Return [X, Y] of the center of cell containing provided text 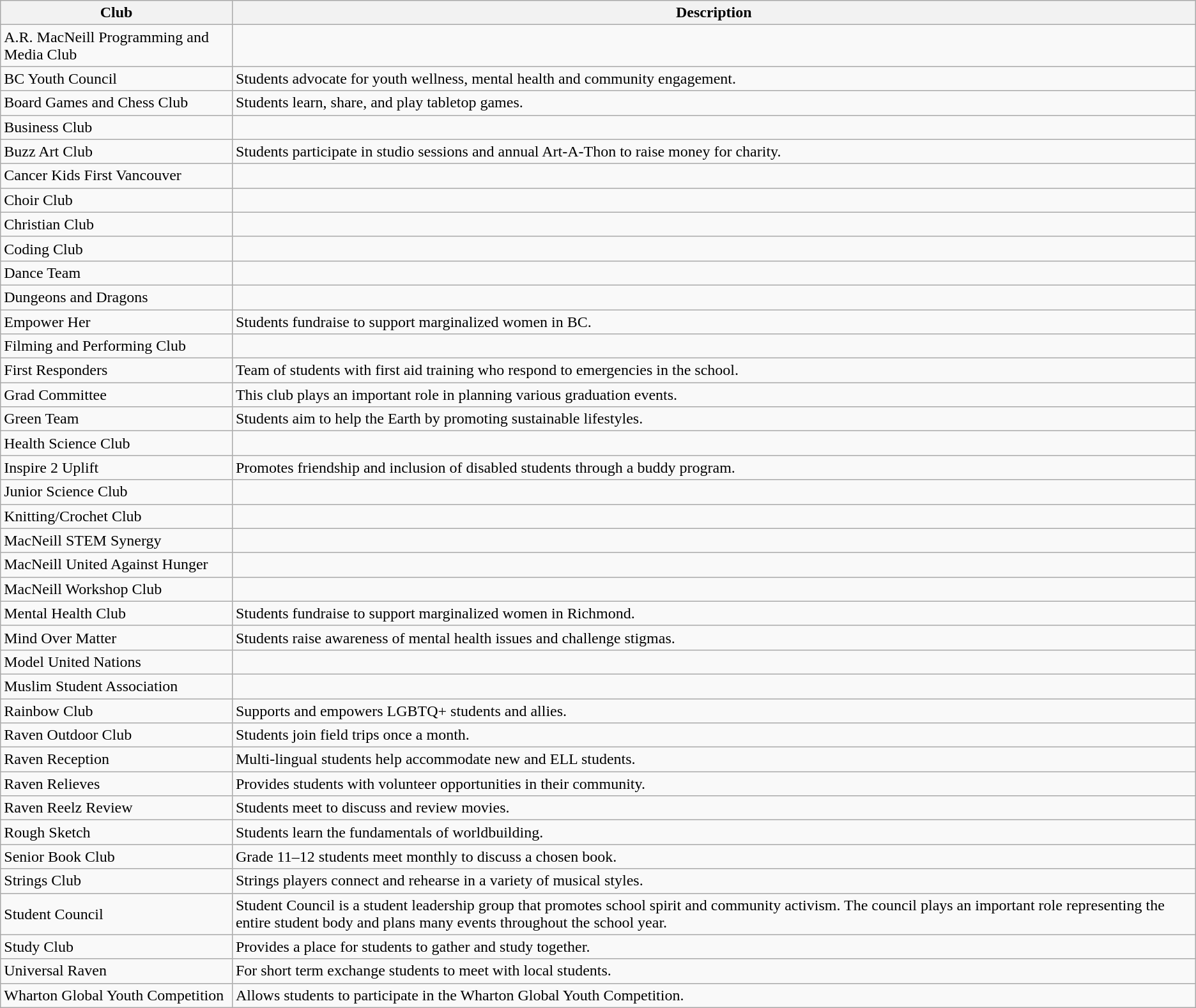
Students fundraise to support marginalized women in Richmond. [714, 613]
Cancer Kids First Vancouver [116, 176]
Supports and empowers LGBTQ+ students and allies. [714, 711]
Promotes friendship and inclusion of disabled students through a buddy program. [714, 468]
Health Science Club [116, 443]
Study Club [116, 947]
Provides a place for students to gather and study together. [714, 947]
Inspire 2 Uplift [116, 468]
Club [116, 13]
Allows students to participate in the Wharton Global Youth Competition. [714, 995]
Students learn, share, and play tabletop games. [714, 103]
Raven Reception [116, 760]
Students join field trips once a month. [714, 735]
Raven Outdoor Club [116, 735]
Junior Science Club [116, 492]
First Responders [116, 370]
Students raise awareness of mental health issues and challenge stigmas. [714, 638]
BC Youth Council [116, 79]
Students fundraise to support marginalized women in BC. [714, 321]
Business Club [116, 127]
Senior Book Club [116, 857]
Wharton Global Youth Competition [116, 995]
Dungeons and Dragons [116, 297]
MacNeill Workshop Club [116, 589]
Dance Team [116, 273]
MacNeill STEM Synergy [116, 540]
Students meet to discuss and review movies. [714, 808]
Strings Club [116, 881]
Green Team [116, 419]
Choir Club [116, 200]
Empower Her [116, 321]
Raven Relieves [116, 784]
Students advocate for youth wellness, mental health and community engagement. [714, 79]
Strings players connect and rehearse in a variety of musical styles. [714, 881]
Filming and Performing Club [116, 346]
Model United Nations [116, 662]
Christian Club [116, 224]
Raven Reelz Review [116, 808]
Grade 11–12 students meet monthly to discuss a chosen book. [714, 857]
For short term exchange students to meet with local students. [714, 971]
Buzz Art Club [116, 151]
Rainbow Club [116, 711]
Mental Health Club [116, 613]
Knitting/Crochet Club [116, 516]
A.R. MacNeill Programming and Media Club [116, 46]
Multi-lingual students help accommodate new and ELL students. [714, 760]
Muslim Student Association [116, 686]
Description [714, 13]
Rough Sketch [116, 832]
Students learn the fundamentals of worldbuilding. [714, 832]
Mind Over Matter [116, 638]
Grad Committee [116, 395]
Universal Raven [116, 971]
This club plays an important role in planning various graduation events. [714, 395]
MacNeill United Against Hunger [116, 565]
Provides students with volunteer opportunities in their community. [714, 784]
Coding Club [116, 248]
Student Council [116, 913]
Students aim to help the Earth by promoting sustainable lifestyles. [714, 419]
Team of students with first aid training who respond to emergencies in the school. [714, 370]
Students participate in studio sessions and annual Art-A-Thon to raise money for charity. [714, 151]
Board Games and Chess Club [116, 103]
